Capture the cell that displays the provided text and extract its [X, Y] central coordinate. 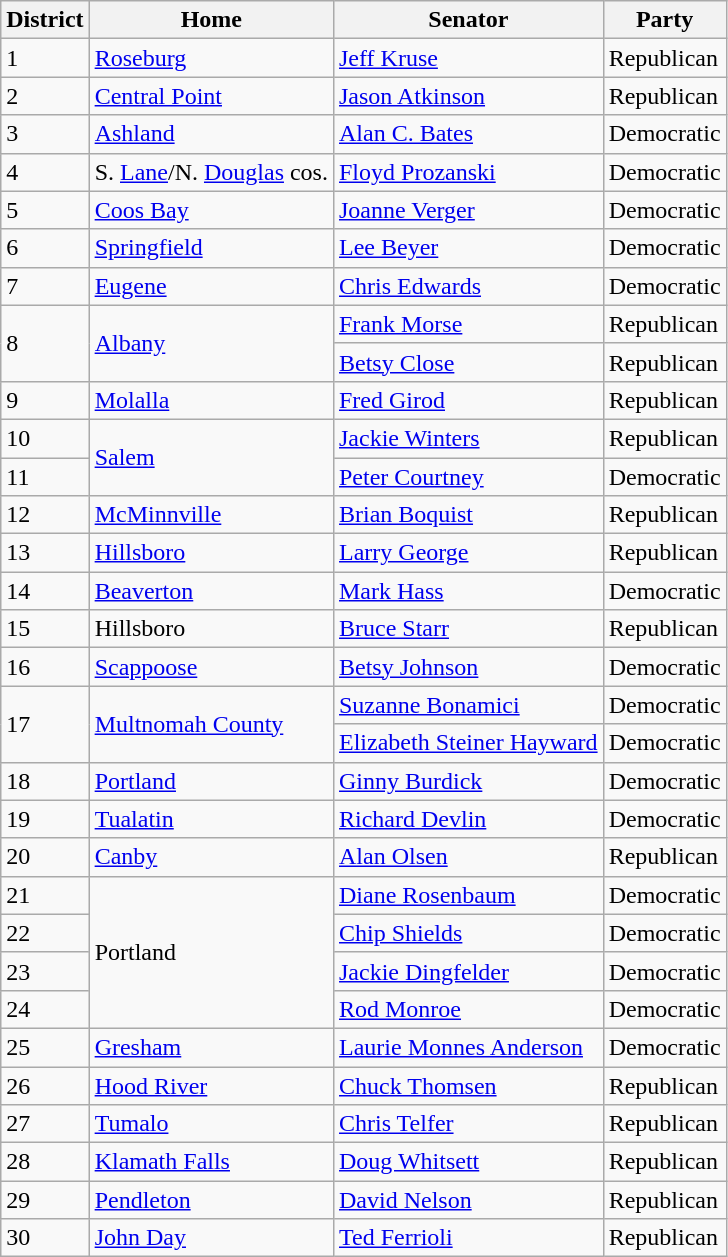
13 [45, 553]
29 [45, 1200]
3 [45, 134]
Multnomah County [211, 724]
Jackie Winters [468, 438]
Fred Girod [468, 400]
Senator [468, 20]
16 [45, 667]
30 [45, 1238]
McMinnville [211, 515]
24 [45, 1009]
Diane Rosenbaum [468, 895]
19 [45, 819]
11 [45, 477]
17 [45, 724]
14 [45, 591]
23 [45, 971]
4 [45, 172]
Central Point [211, 96]
22 [45, 933]
2 [45, 96]
Chip Shields [468, 933]
6 [45, 248]
10 [45, 438]
Alan C. Bates [468, 134]
Tualatin [211, 819]
Jeff Kruse [468, 58]
Springfield [211, 248]
Chris Edwards [468, 286]
Frank Morse [468, 324]
Albany [211, 343]
9 [45, 400]
Peter Courtney [468, 477]
Chuck Thomsen [468, 1085]
Scappoose [211, 667]
Alan Olsen [468, 857]
27 [45, 1124]
Ashland [211, 134]
Gresham [211, 1047]
David Nelson [468, 1200]
Elizabeth Steiner Hayward [468, 743]
7 [45, 286]
Laurie Monnes Anderson [468, 1047]
Betsy Close [468, 362]
Party [664, 20]
Tumalo [211, 1124]
Mark Hass [468, 591]
15 [45, 629]
28 [45, 1162]
21 [45, 895]
18 [45, 781]
Home [211, 20]
Suzanne Bonamici [468, 705]
Chris Telfer [468, 1124]
Coos Bay [211, 210]
Jackie Dingfelder [468, 971]
Klamath Falls [211, 1162]
Floyd Prozanski [468, 172]
Betsy Johnson [468, 667]
Bruce Starr [468, 629]
S. Lane/N. Douglas cos. [211, 172]
District [45, 20]
Ted Ferrioli [468, 1238]
Brian Boquist [468, 515]
Canby [211, 857]
Eugene [211, 286]
26 [45, 1085]
Hood River [211, 1085]
Lee Beyer [468, 248]
Pendleton [211, 1200]
Richard Devlin [468, 819]
Larry George [468, 553]
John Day [211, 1238]
20 [45, 857]
5 [45, 210]
25 [45, 1047]
Roseburg [211, 58]
1 [45, 58]
Salem [211, 457]
Doug Whitsett [468, 1162]
Jason Atkinson [468, 96]
Molalla [211, 400]
8 [45, 343]
12 [45, 515]
Beaverton [211, 591]
Ginny Burdick [468, 781]
Rod Monroe [468, 1009]
Joanne Verger [468, 210]
